Detect which cell encompasses the target text, then output its [X, Y] center coordinate. 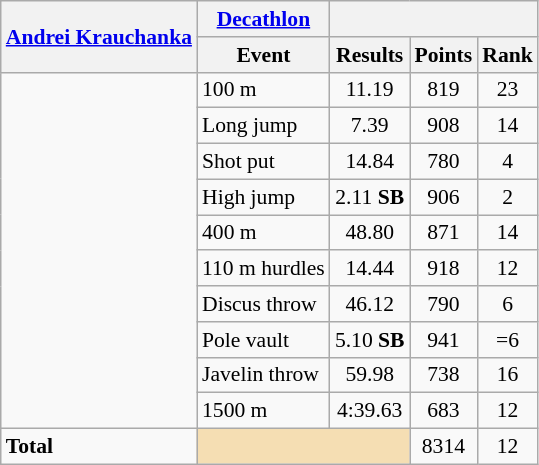
Decathlon [264, 19]
110 m hurdles [264, 269]
48.80 [370, 233]
941 [444, 340]
7.39 [370, 126]
918 [444, 269]
=6 [508, 340]
Event [264, 55]
5.10 SB [370, 340]
4 [508, 162]
780 [444, 162]
Shot put [264, 162]
2 [508, 197]
819 [444, 90]
Discus throw [264, 304]
Results [370, 55]
Andrei Krauchanka [99, 36]
Pole vault [264, 340]
908 [444, 126]
16 [508, 375]
Long jump [264, 126]
14.84 [370, 162]
2.11 SB [370, 197]
High jump [264, 197]
4:39.63 [370, 411]
8314 [444, 447]
Points [444, 55]
738 [444, 375]
11.19 [370, 90]
14.44 [370, 269]
400 m [264, 233]
100 m [264, 90]
59.98 [370, 375]
46.12 [370, 304]
683 [444, 411]
6 [508, 304]
Javelin throw [264, 375]
1500 m [264, 411]
871 [444, 233]
23 [508, 90]
906 [444, 197]
Total [99, 447]
790 [444, 304]
Rank [508, 55]
